Scan for the cell matching the given text and deliver its [x, y] coordinate at center. 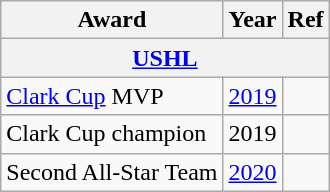
Clark Cup MVP [112, 96]
Clark Cup champion [112, 134]
2020 [252, 172]
USHL [165, 58]
Ref [306, 20]
Year [252, 20]
Second All-Star Team [112, 172]
Award [112, 20]
